Detect which cell encompasses the target text, then output its [x, y] center coordinate. 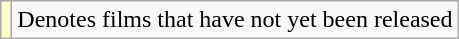
Denotes films that have not yet been released [235, 20]
